Scan for the cell matching the given text and deliver its (X, Y) coordinate at center. 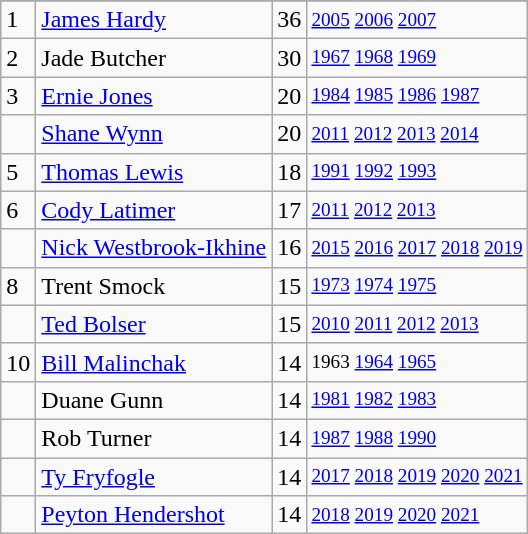
1967 1968 1969 (417, 58)
1981 1982 1983 (417, 400)
18 (290, 172)
2017 2018 2019 2020 2021 (417, 477)
2 (18, 58)
2011 2012 2013 (417, 210)
16 (290, 248)
Bill Malinchak (154, 362)
1 (18, 20)
6 (18, 210)
1991 1992 1993 (417, 172)
3 (18, 96)
Ty Fryfogle (154, 477)
Cody Latimer (154, 210)
30 (290, 58)
Jade Butcher (154, 58)
1973 1974 1975 (417, 286)
Ernie Jones (154, 96)
Peyton Hendershot (154, 515)
Nick Westbrook-Ikhine (154, 248)
1987 1988 1990 (417, 438)
Shane Wynn (154, 134)
2018 2019 2020 2021 (417, 515)
2010 2011 2012 2013 (417, 324)
17 (290, 210)
8 (18, 286)
2015 2016 2017 2018 2019 (417, 248)
Duane Gunn (154, 400)
1963 1964 1965 (417, 362)
5 (18, 172)
James Hardy (154, 20)
36 (290, 20)
Ted Bolser (154, 324)
1984 1985 1986 1987 (417, 96)
2011 2012 2013 2014 (417, 134)
Rob Turner (154, 438)
2005 2006 2007 (417, 20)
Thomas Lewis (154, 172)
Trent Smock (154, 286)
10 (18, 362)
